Return [X, Y] of the center of cell containing provided text 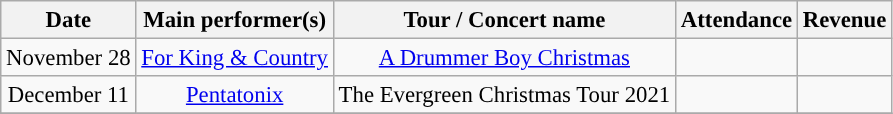
Date [68, 20]
Pentatonix [234, 95]
Attendance [736, 20]
Tour / Concert name [504, 20]
December 11 [68, 95]
For King & Country [234, 58]
Revenue [844, 20]
November 28 [68, 58]
A Drummer Boy Christmas [504, 58]
Main performer(s) [234, 20]
The Evergreen Christmas Tour 2021 [504, 95]
